From the cell containing the given text, extract its center point as [x, y] coordinate. 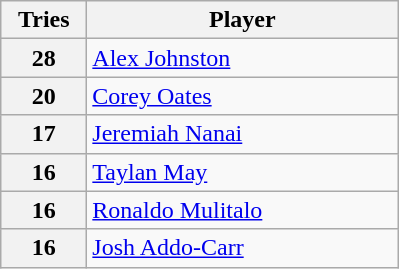
Tries [44, 20]
Ronaldo Mulitalo [242, 210]
20 [44, 96]
Jeremiah Nanai [242, 134]
Player [242, 20]
28 [44, 58]
17 [44, 134]
Alex Johnston [242, 58]
Taylan May [242, 172]
Josh Addo-Carr [242, 248]
Corey Oates [242, 96]
